Capture the cell that displays the provided text and extract its [x, y] central coordinate. 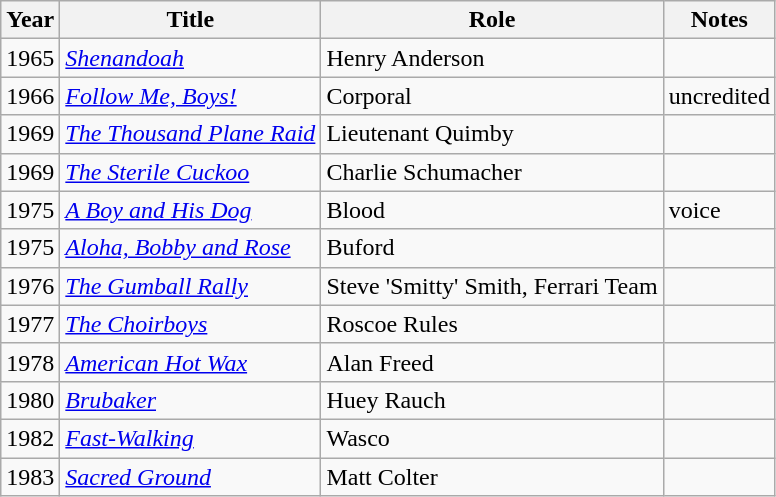
Year [30, 20]
Fast-Walking [190, 438]
Sacred Ground [190, 477]
1983 [30, 477]
Buford [492, 248]
Role [492, 20]
1980 [30, 400]
Notes [719, 20]
Follow Me, Boys! [190, 96]
Huey Rauch [492, 400]
1978 [30, 362]
Alan Freed [492, 362]
voice [719, 210]
Charlie Schumacher [492, 172]
uncredited [719, 96]
1966 [30, 96]
Roscoe Rules [492, 324]
Steve 'Smitty' Smith, Ferrari Team [492, 286]
Wasco [492, 438]
American Hot Wax [190, 362]
1982 [30, 438]
The Choirboys [190, 324]
1976 [30, 286]
Brubaker [190, 400]
Matt Colter [492, 477]
A Boy and His Dog [190, 210]
Henry Anderson [492, 58]
Corporal [492, 96]
The Sterile Cuckoo [190, 172]
Blood [492, 210]
Shenandoah [190, 58]
Title [190, 20]
Lieutenant Quimby [492, 134]
1965 [30, 58]
The Gumball Rally [190, 286]
Aloha, Bobby and Rose [190, 248]
1977 [30, 324]
The Thousand Plane Raid [190, 134]
